For the text-containing cell, return its midpoint in (x, y) coordinate format. 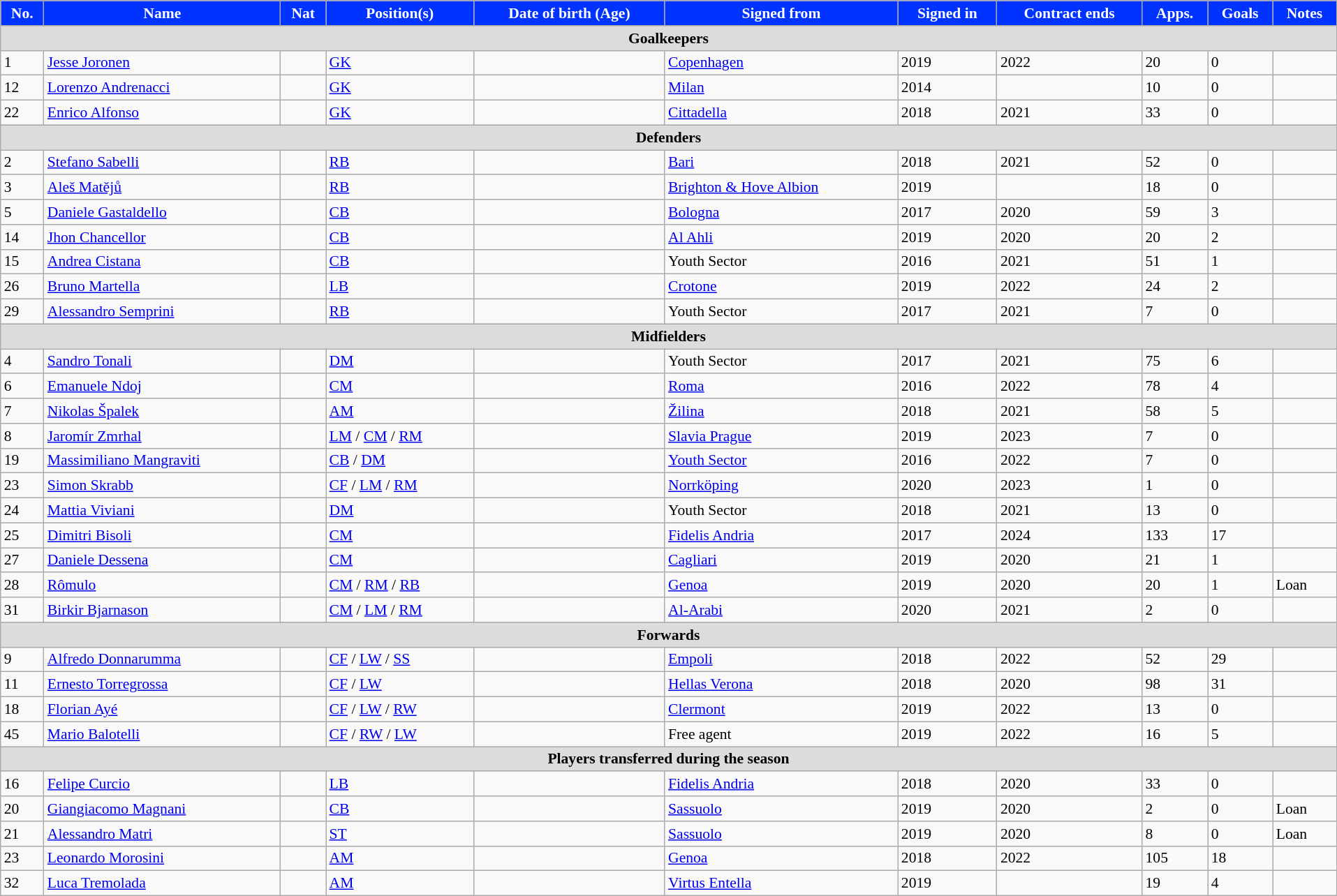
26 (22, 287)
Mattia Viviani (162, 511)
Copenhagen (781, 63)
Daniele Gastaldello (162, 212)
Nikolas Špalek (162, 411)
9 (22, 659)
58 (1174, 411)
45 (22, 734)
Enrico Alfonso (162, 113)
CM / LM / RM (400, 610)
32 (22, 883)
Jaromír Zmrhal (162, 436)
Date of birth (Age) (570, 13)
Alfredo Donnarumma (162, 659)
15 (22, 262)
25 (22, 535)
Luca Tremolada (162, 883)
Daniele Dessena (162, 560)
Alessandro Semprini (162, 312)
Jhon Chancellor (162, 237)
Brighton & Hove Albion (781, 188)
51 (1174, 262)
Goalkeepers (669, 38)
Aleš Matějů (162, 188)
Forwards (669, 635)
CF / RW / LW (400, 734)
78 (1174, 387)
Emanuele Ndoj (162, 387)
No. (22, 13)
Al-Arabi (781, 610)
105 (1174, 858)
CB / DM (400, 461)
Cittadella (781, 113)
Bari (781, 163)
Bruno Martella (162, 287)
75 (1174, 361)
Hellas Verona (781, 685)
Rômulo (162, 585)
14 (22, 237)
LM / CM / RM (400, 436)
Jesse Joronen (162, 63)
Empoli (781, 659)
Stefano Sabelli (162, 163)
27 (22, 560)
Signed in (947, 13)
Goals (1240, 13)
Virtus Entella (781, 883)
Lorenzo Andrenacci (162, 88)
Cagliari (781, 560)
Slavia Prague (781, 436)
Alessandro Matri (162, 834)
133 (1174, 535)
10 (1174, 88)
Nat (303, 13)
17 (1240, 535)
Bologna (781, 212)
Simon Skrabb (162, 486)
Clermont (781, 710)
Giangiacomo Magnani (162, 809)
Florian Ayé (162, 710)
Signed from (781, 13)
CF / LW / RW (400, 710)
Dimitri Bisoli (162, 535)
Contract ends (1070, 13)
Birkir Bjarnason (162, 610)
98 (1174, 685)
2024 (1070, 535)
28 (22, 585)
11 (22, 685)
Felipe Curcio (162, 784)
Position(s) (400, 13)
Žilina (781, 411)
CF / LW (400, 685)
Milan (781, 88)
Andrea Cistana (162, 262)
12 (22, 88)
Mario Balotelli (162, 734)
Norrköping (781, 486)
Name (162, 13)
Players transferred during the season (669, 759)
Leonardo Morosini (162, 858)
Midfielders (669, 336)
Al Ahli (781, 237)
Massimiliano Mangraviti (162, 461)
Free agent (781, 734)
Apps. (1174, 13)
Crotone (781, 287)
Roma (781, 387)
Sandro Tonali (162, 361)
Notes (1304, 13)
CM / RM / RB (400, 585)
2014 (947, 88)
22 (22, 113)
Defenders (669, 137)
Ernesto Torregrossa (162, 685)
59 (1174, 212)
CF / LM / RM (400, 486)
CF / LW / SS (400, 659)
ST (400, 834)
